Determine the [x, y] coordinate at the center of the cell enclosing the given text.  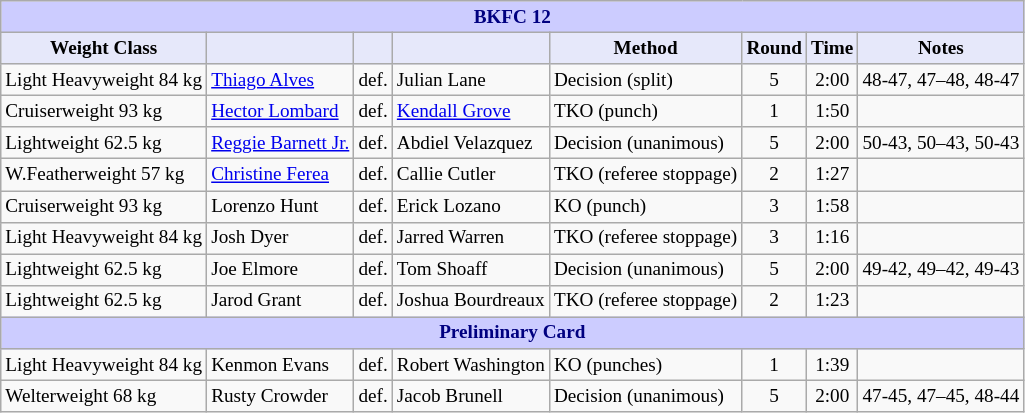
W.Featherweight 57 kg [104, 175]
Abdiel Velazquez [470, 143]
Lorenzo Hunt [280, 206]
Julian Lane [470, 80]
47-45, 47–45, 48-44 [941, 396]
Jarod Grant [280, 301]
KO (punches) [645, 365]
Notes [941, 48]
1:27 [832, 175]
Hector Lombard [280, 111]
1:39 [832, 365]
Jacob Brunell [470, 396]
KO (punch) [645, 206]
Jarred Warren [470, 238]
Preliminary Card [512, 333]
Kenmon Evans [280, 365]
Decision (split) [645, 80]
1:58 [832, 206]
Method [645, 48]
49-42, 49–42, 49-43 [941, 270]
Joshua Bourdreaux [470, 301]
TKO (punch) [645, 111]
Reggie Barnett Jr. [280, 143]
Thiago Alves [280, 80]
Robert Washington [470, 365]
Christine Ferea [280, 175]
Rusty Crowder [280, 396]
Joe Elmore [280, 270]
Callie Cutler [470, 175]
Erick Lozano [470, 206]
Time [832, 48]
Kendall Grove [470, 111]
Round [774, 48]
50-43, 50–43, 50-43 [941, 143]
Tom Shoaff [470, 270]
1:23 [832, 301]
BKFC 12 [512, 17]
Josh Dyer [280, 238]
1:16 [832, 238]
1:50 [832, 111]
48-47, 47–48, 48-47 [941, 80]
Weight Class [104, 48]
Welterweight 68 kg [104, 396]
